Capture the cell that displays the provided text and extract its [x, y] central coordinate. 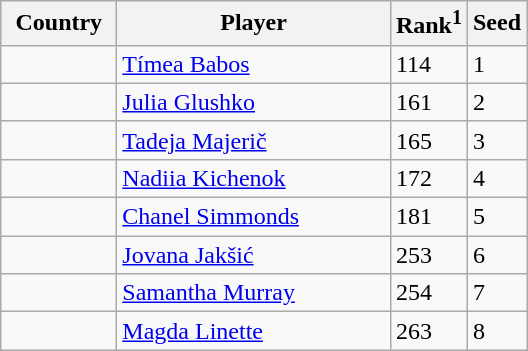
254 [428, 293]
161 [428, 102]
Chanel Simmonds [254, 217]
1 [496, 64]
Player [254, 24]
8 [496, 331]
4 [496, 178]
Country [59, 24]
7 [496, 293]
Tímea Babos [254, 64]
Jovana Jakšić [254, 255]
Magda Linette [254, 331]
Julia Glushko [254, 102]
165 [428, 140]
172 [428, 178]
2 [496, 102]
Rank1 [428, 24]
263 [428, 331]
Samantha Murray [254, 293]
181 [428, 217]
Seed [496, 24]
114 [428, 64]
3 [496, 140]
6 [496, 255]
Nadiia Kichenok [254, 178]
253 [428, 255]
Tadeja Majerič [254, 140]
5 [496, 217]
